Provide the (x, y) coordinate of the cell's center where the given text is located.  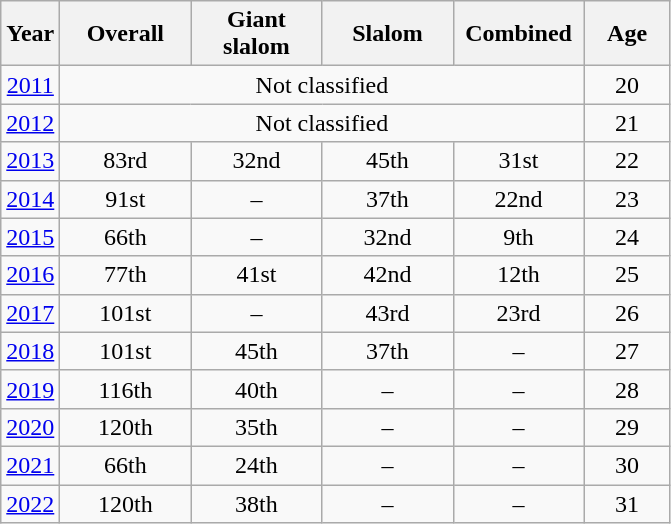
42nd (388, 275)
2019 (30, 389)
20 (627, 85)
Slalom (388, 34)
83rd (126, 161)
40th (256, 389)
2020 (30, 427)
2012 (30, 123)
27 (627, 351)
Overall (126, 34)
77th (126, 275)
Combined (518, 34)
21 (627, 123)
Age (627, 34)
23 (627, 199)
24 (627, 237)
9th (518, 237)
2015 (30, 237)
43rd (388, 313)
28 (627, 389)
2022 (30, 503)
22 (627, 161)
26 (627, 313)
Year (30, 34)
31 (627, 503)
22nd (518, 199)
2017 (30, 313)
23rd (518, 313)
2014 (30, 199)
35th (256, 427)
2011 (30, 85)
116th (126, 389)
24th (256, 465)
91st (126, 199)
41st (256, 275)
12th (518, 275)
29 (627, 427)
Giant slalom (256, 34)
30 (627, 465)
2013 (30, 161)
2016 (30, 275)
2021 (30, 465)
38th (256, 503)
25 (627, 275)
2018 (30, 351)
31st (518, 161)
